Return [X, Y] of the center of cell containing provided text 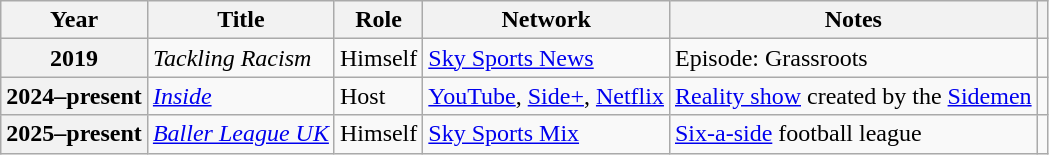
Title [240, 20]
Sky Sports Mix [546, 134]
Six-a-side football league [853, 134]
2025–present [74, 134]
Year [74, 20]
Network [546, 20]
Tackling Racism [240, 58]
Reality show created by the Sidemen [853, 96]
Host [378, 96]
Episode: Grassroots [853, 58]
Inside [240, 96]
2019 [74, 58]
Notes [853, 20]
Sky Sports News [546, 58]
Role [378, 20]
YouTube, Side+, Netflix [546, 96]
2024–present [74, 96]
Baller League UK [240, 134]
